Determine the [x, y] coordinate at the center of the cell enclosing the given text.  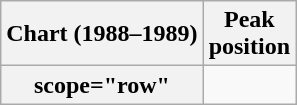
Chart (1988–1989) [102, 34]
scope="row" [102, 85]
Peakposition [249, 34]
